Capture the cell that displays the provided text and extract its [x, y] central coordinate. 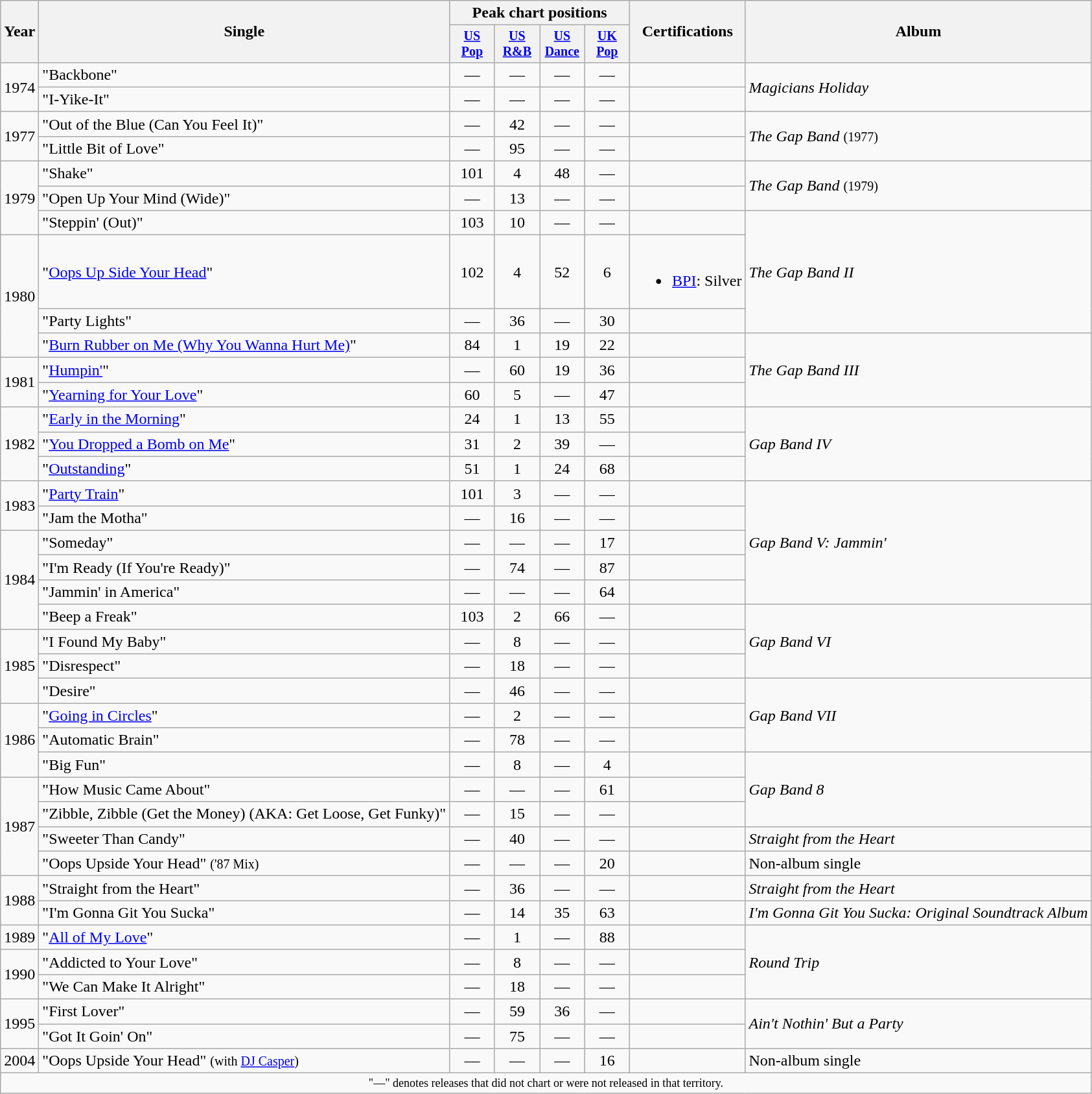
"Open Up Your Mind (Wide)" [244, 198]
UK Pop [607, 44]
"Oops Up Side Your Head" [244, 272]
68 [607, 469]
88 [607, 937]
"First Lover" [244, 1012]
I'm Gonna Git You Sucka: Original Soundtrack Album [918, 913]
The Gap Band II [918, 272]
95 [517, 148]
30 [607, 321]
10 [517, 223]
"Going in Circles" [244, 716]
Round Trip [918, 962]
48 [563, 174]
17 [607, 542]
"Disrespect" [244, 666]
"Jammin' in America" [244, 592]
Gap Band V: Jammin' [918, 542]
1981 [19, 382]
Magicians Holiday [918, 87]
42 [517, 124]
"Someday" [244, 542]
66 [563, 617]
"Oops Upside Your Head" (with DJ Casper) [244, 1061]
"I-Yike-It" [244, 99]
74 [517, 567]
Gap Band VI [918, 642]
"Desire" [244, 691]
The Gap Band (1979) [918, 186]
"I'm Ready (If You're Ready)" [244, 567]
"Straight from the Heart" [244, 888]
15 [517, 814]
87 [607, 567]
1985 [19, 666]
1979 [19, 198]
"Humpin'" [244, 370]
"Little Bit of Love" [244, 148]
1986 [19, 740]
78 [517, 740]
63 [607, 913]
"Automatic Brain" [244, 740]
"Zibble, Zibble (Get the Money) (AKA: Get Loose, Get Funky)" [244, 814]
46 [517, 691]
1989 [19, 937]
40 [517, 839]
Album [918, 32]
1983 [19, 506]
"Got It Goin' On" [244, 1036]
Ain't Nothin' But a Party [918, 1024]
BPI: Silver [688, 272]
"Party Lights" [244, 321]
"Shake" [244, 174]
"Burn Rubber on Me (Why You Wanna Hurt Me)" [244, 345]
55 [607, 419]
102 [472, 272]
"—" denotes releases that did not chart or were not released in that territory. [546, 1084]
Gap Band VII [918, 716]
"Addicted to Your Love" [244, 962]
"Party Train" [244, 493]
USR&B [517, 44]
"I Found My Baby" [244, 642]
1984 [19, 579]
Gap Band IV [918, 444]
"Steppin' (Out)" [244, 223]
1977 [19, 136]
22 [607, 345]
35 [563, 913]
2004 [19, 1061]
"I'm Gonna Git You Sucka" [244, 913]
"Early in the Morning" [244, 419]
"Jam the Motha" [244, 518]
64 [607, 592]
Year [19, 32]
39 [563, 444]
1995 [19, 1024]
1988 [19, 900]
"Big Fun" [244, 765]
"Beep a Freak" [244, 617]
3 [517, 493]
The Gap Band (1977) [918, 136]
"You Dropped a Bomb on Me" [244, 444]
1980 [19, 297]
"Outstanding" [244, 469]
31 [472, 444]
US Pop [472, 44]
Single [244, 32]
"How Music Came About" [244, 789]
14 [517, 913]
"All of My Love" [244, 937]
The Gap Band III [918, 370]
47 [607, 395]
61 [607, 789]
USDance [563, 44]
Gap Band 8 [918, 789]
1982 [19, 444]
"We Can Make It Alright" [244, 986]
84 [472, 345]
"Out of the Blue (Can You Feel It)" [244, 124]
1987 [19, 826]
1990 [19, 974]
"Yearning for Your Love" [244, 395]
6 [607, 272]
"Backbone" [244, 75]
"Oops Upside Your Head" ('87 Mix) [244, 863]
20 [607, 863]
75 [517, 1036]
"Sweeter Than Candy" [244, 839]
Peak chart positions [540, 13]
51 [472, 469]
Certifications [688, 32]
52 [563, 272]
1974 [19, 87]
5 [517, 395]
59 [517, 1012]
